From the cell containing the given text, extract its center point as (X, Y) coordinate. 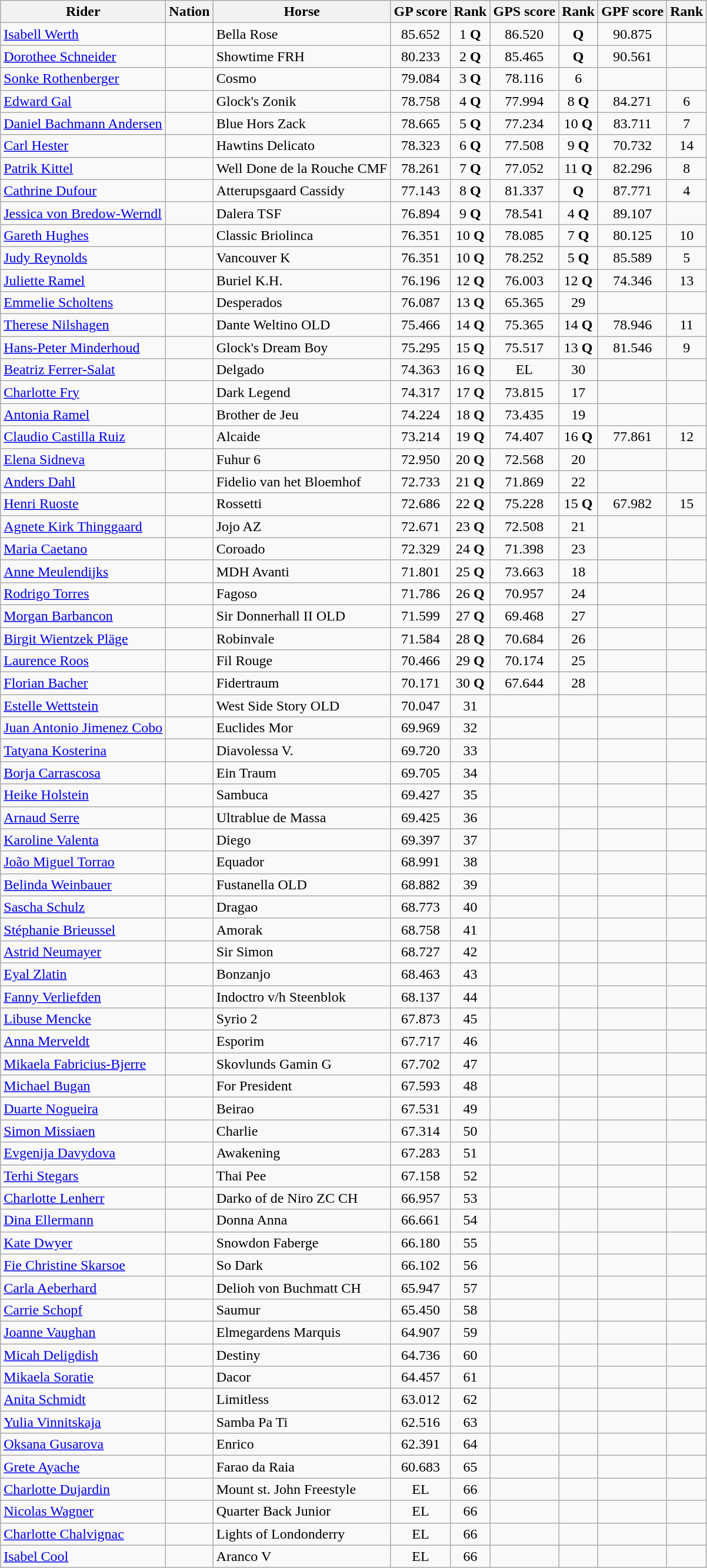
Charlotte Dujardin (84, 1489)
62.516 (421, 1422)
81.546 (633, 348)
20 Q (471, 459)
66.957 (421, 1198)
76.003 (525, 281)
Gareth Hughes (84, 235)
Syrio 2 (302, 1019)
Well Done de la Rouche CMF (302, 168)
19 Q (471, 437)
24 (579, 593)
75.228 (525, 504)
Mikaela Soratie (84, 1377)
78.085 (525, 235)
28 (579, 683)
70.466 (421, 661)
Dacor (302, 1377)
Sir Donnerhall II OLD (302, 616)
Diavolessa V. (302, 750)
45 (471, 1019)
77.861 (633, 437)
Fagoso (302, 593)
Juliette Ramel (84, 281)
61 (471, 1377)
38 (471, 862)
34 (471, 773)
32 (471, 728)
62.391 (421, 1444)
Dorothee Schneider (84, 56)
27 Q (471, 616)
67.314 (421, 1131)
Evgenija Davydova (84, 1153)
Ein Traum (302, 773)
75.466 (421, 325)
Fil Rouge (302, 661)
68.882 (421, 885)
54 (471, 1220)
1 Q (471, 34)
Laurence Roos (84, 661)
Snowdon Faberge (302, 1243)
Coroado (302, 549)
Grete Ayache (84, 1467)
11 (687, 325)
Buriel K.H. (302, 281)
87.771 (633, 191)
28 Q (471, 638)
67.873 (421, 1019)
29 (579, 303)
64 (471, 1444)
Skovlunds Gamin G (302, 1064)
3 Q (471, 79)
Destiny (302, 1355)
66.102 (421, 1265)
65.450 (421, 1310)
Delgado (302, 370)
Showtime FRH (302, 56)
Aranco V (302, 1556)
67.283 (421, 1153)
Euclides Mor (302, 728)
73.663 (525, 571)
81.337 (525, 191)
Lights of Londonderry (302, 1534)
69.425 (421, 818)
25 Q (471, 571)
76.087 (421, 303)
17 Q (471, 392)
64.907 (421, 1332)
Atterupsgaard Cassidy (302, 191)
78.116 (525, 79)
For President (302, 1086)
23 Q (471, 526)
67.717 (421, 1042)
Beirao (302, 1109)
Fustanella OLD (302, 885)
67.158 (421, 1176)
So Dark (302, 1265)
78.323 (421, 146)
69.705 (421, 773)
10 (687, 235)
Mikaela Fabricius-Bjerre (84, 1064)
Samba Pa Ti (302, 1422)
79.084 (421, 79)
41 (471, 929)
21 Q (471, 482)
76.196 (421, 281)
40 (471, 907)
77.508 (525, 146)
Charlotte Chalvignac (84, 1534)
65 (471, 1467)
Carla Aeberhard (84, 1287)
67.593 (421, 1086)
20 (579, 459)
Dina Ellermann (84, 1220)
Simon Missiaen (84, 1131)
Rossetti (302, 504)
8 (687, 168)
42 (471, 952)
Indoctro v/h Steenblok (302, 997)
Astrid Neumayer (84, 952)
Emmelie Scholtens (84, 303)
67.702 (421, 1064)
Stéphanie Brieussel (84, 929)
72.686 (421, 504)
48 (471, 1086)
Fuhur 6 (302, 459)
GPF score (633, 12)
Elmegardens Marquis (302, 1332)
66.661 (421, 1220)
71.398 (525, 549)
Patrik Kittel (84, 168)
57 (471, 1287)
Horse (302, 12)
Dragao (302, 907)
70.047 (421, 706)
Classic Briolinca (302, 235)
68.758 (421, 929)
2 Q (471, 56)
31 (471, 706)
70.684 (525, 638)
74.224 (421, 415)
Glock's Dream Boy (302, 348)
Fidertraum (302, 683)
71.801 (421, 571)
59 (471, 1332)
83.711 (633, 124)
Duarte Nogueira (84, 1109)
Henri Ruoste (84, 504)
89.107 (633, 213)
Robinvale (302, 638)
Bonzanjo (302, 974)
Micah Deligdish (84, 1355)
23 (579, 549)
7 (687, 124)
86.520 (525, 34)
68.773 (421, 907)
71.599 (421, 616)
Isabel Cool (84, 1556)
74.407 (525, 437)
53 (471, 1198)
27 (579, 616)
Awakening (302, 1153)
49 (471, 1109)
65.947 (421, 1287)
13 (687, 281)
Borja Carrascosa (84, 773)
Hans-Peter Minderhoud (84, 348)
77.052 (525, 168)
85.652 (421, 34)
30 Q (471, 683)
85.589 (633, 258)
68.137 (421, 997)
Diego (302, 840)
Oksana Gusarova (84, 1444)
Belinda Weinbauer (84, 885)
Birgit Wientzek Pläge (84, 638)
Florian Bacher (84, 683)
Yulia Vinnitskaja (84, 1422)
56 (471, 1265)
39 (471, 885)
Nation (189, 12)
Antonia Ramel (84, 415)
Tatyana Kosterina (84, 750)
72.733 (421, 482)
Sir Simon (302, 952)
69.427 (421, 795)
Vancouver K (302, 258)
Charlotte Fry (84, 392)
72.950 (421, 459)
74.363 (421, 370)
Juan Antonio Jimenez Cobo (84, 728)
90.561 (633, 56)
Limitless (302, 1400)
77.234 (525, 124)
Nicolas Wagner (84, 1512)
67.644 (525, 683)
Heike Holstein (84, 795)
78.665 (421, 124)
Saumur (302, 1310)
43 (471, 974)
Agnete Kirk Thinggaard (84, 526)
11 Q (579, 168)
29 Q (471, 661)
64.736 (421, 1355)
80.233 (421, 56)
Claudio Castilla Ruiz (84, 437)
60 (471, 1355)
GP score (421, 12)
73.815 (525, 392)
72.329 (421, 549)
69.397 (421, 840)
69.720 (421, 750)
52 (471, 1176)
33 (471, 750)
Sonke Rothenberger (84, 79)
26 Q (471, 593)
Amorak (302, 929)
76.894 (421, 213)
67.982 (633, 504)
Carl Hester (84, 146)
4 (687, 191)
78.252 (525, 258)
Desperados (302, 303)
63 (471, 1422)
Dalera TSF (302, 213)
17 (579, 392)
Delioh von Buchmatt CH (302, 1287)
Terhi Stegars (84, 1176)
67.531 (421, 1109)
Enrico (302, 1444)
51 (471, 1153)
Morgan Barbancon (84, 616)
Elena Sidneva (84, 459)
30 (579, 370)
80.125 (633, 235)
37 (471, 840)
14 (687, 146)
Isabell Werth (84, 34)
50 (471, 1131)
Edward Gal (84, 101)
João Miguel Torrao (84, 862)
21 (579, 526)
72.568 (525, 459)
35 (471, 795)
Kate Dwyer (84, 1243)
9 (687, 348)
68.727 (421, 952)
Judy Reynolds (84, 258)
Bella Rose (302, 34)
Libuse Mencke (84, 1019)
71.786 (421, 593)
12 (687, 437)
Anders Dahl (84, 482)
Thai Pee (302, 1176)
47 (471, 1064)
Glock's Zonik (302, 101)
77.994 (525, 101)
Fie Christine Skarsoe (84, 1265)
Anne Meulendijks (84, 571)
Blue Hors Zack (302, 124)
73.435 (525, 415)
70.957 (525, 593)
Equador (302, 862)
Cosmo (302, 79)
78.261 (421, 168)
Sambuca (302, 795)
6 Q (471, 146)
Esporim (302, 1042)
West Side Story OLD (302, 706)
71.584 (421, 638)
Anita Schmidt (84, 1400)
68.991 (421, 862)
62 (471, 1400)
Fanny Verliefden (84, 997)
71.869 (525, 482)
82.296 (633, 168)
44 (471, 997)
Michael Bugan (84, 1086)
Darko of de Niro ZC CH (302, 1198)
63.012 (421, 1400)
64.457 (421, 1377)
72.508 (525, 526)
18 Q (471, 415)
Brother de Jeu (302, 415)
GPS score (525, 12)
Anna Merveldt (84, 1042)
Therese Nilshagen (84, 325)
Charlotte Lenherr (84, 1198)
58 (471, 1310)
84.271 (633, 101)
22 (579, 482)
90.875 (633, 34)
25 (579, 661)
65.365 (525, 303)
Cathrine Dufour (84, 191)
Carrie Schopf (84, 1310)
Daniel Bachmann Andersen (84, 124)
69.468 (525, 616)
Sascha Schulz (84, 907)
70.732 (633, 146)
Eyal Zlatin (84, 974)
Arnaud Serre (84, 818)
75.295 (421, 348)
Joanne Vaughan (84, 1332)
36 (471, 818)
74.317 (421, 392)
Maria Caetano (84, 549)
Charlie (302, 1131)
Alcaide (302, 437)
Donna Anna (302, 1220)
70.174 (525, 661)
Fidelio van het Bloemhof (302, 482)
85.465 (525, 56)
74.346 (633, 281)
69.969 (421, 728)
Jessica von Bredow-Werndl (84, 213)
26 (579, 638)
55 (471, 1243)
72.671 (421, 526)
Rider (84, 12)
5 (687, 258)
75.365 (525, 325)
75.517 (525, 348)
Rodrigo Torres (84, 593)
Karoline Valenta (84, 840)
60.683 (421, 1467)
MDH Avanti (302, 571)
19 (579, 415)
Mount st. John Freestyle (302, 1489)
24 Q (471, 549)
Dark Legend (302, 392)
78.946 (633, 325)
Ultrablue de Massa (302, 818)
70.171 (421, 683)
Beatriz Ferrer-Salat (84, 370)
77.143 (421, 191)
66.180 (421, 1243)
68.463 (421, 974)
22 Q (471, 504)
73.214 (421, 437)
Estelle Wettstein (84, 706)
Dante Weltino OLD (302, 325)
Hawtins Delicato (302, 146)
78.541 (525, 213)
Quarter Back Junior (302, 1512)
46 (471, 1042)
Jojo AZ (302, 526)
18 (579, 571)
15 (687, 504)
78.758 (421, 101)
Farao da Raia (302, 1467)
